Capture the cell that displays the provided text and extract its [X, Y] central coordinate. 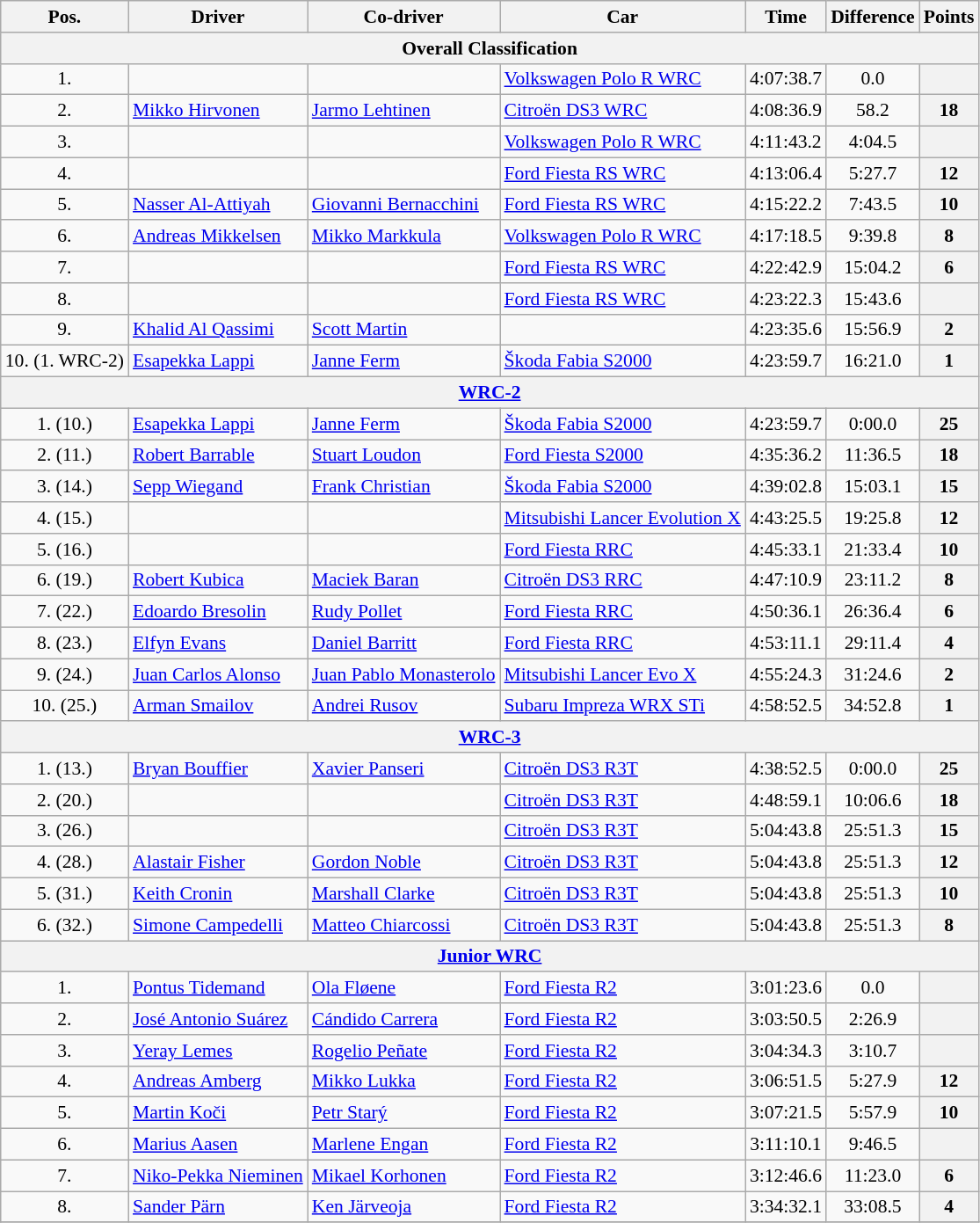
5. (16.) [65, 550]
9. (24.) [65, 674]
15:43.6 [873, 299]
Ken Järveoja [404, 1207]
3:01:23.6 [786, 988]
4:07:38.7 [786, 79]
Mitsubishi Lancer Evolution X [622, 518]
4:50:36.1 [786, 612]
Marshall Clarke [404, 894]
4:35:36.2 [786, 455]
Juan Carlos Alonso [218, 674]
4:17:18.5 [786, 237]
Petr Starý [404, 1113]
Daniel Barritt [404, 644]
Points [949, 17]
3:34:32.1 [786, 1207]
Rogelio Peñate [404, 1051]
WRC-3 [490, 738]
29:11.4 [873, 644]
15:03.1 [873, 487]
4:22:42.9 [786, 267]
16:21.0 [873, 361]
3:04:34.3 [786, 1051]
Matteo Chiarcossi [404, 925]
4:08:36.9 [786, 111]
11:36.5 [873, 455]
3:07:21.5 [786, 1113]
2. (11.) [65, 455]
Elfyn Evans [218, 644]
Overall Classification [490, 48]
Mitsubishi Lancer Evo X [622, 674]
Rudy Pollet [404, 612]
Andrei Rusov [404, 706]
4:11:43.2 [786, 142]
5:27.9 [873, 1081]
3:06:51.5 [786, 1081]
4:58:52.5 [786, 706]
5:57.9 [873, 1113]
2. (20.) [65, 800]
Robert Kubica [218, 580]
4. (15.) [65, 518]
Mikko Markkula [404, 237]
4:39:02.8 [786, 487]
Junior WRC [490, 957]
3:11:10.1 [786, 1145]
Stuart Loudon [404, 455]
Khalid Al Qassimi [218, 330]
Cándido Carrera [404, 1019]
Mikael Korhonen [404, 1176]
Edoardo Bresolin [218, 612]
Sepp Wiegand [218, 487]
Mikko Hirvonen [218, 111]
Difference [873, 17]
4:53:11.1 [786, 644]
Bryan Bouffier [218, 768]
Robert Barrable [218, 455]
15:04.2 [873, 267]
34:52.8 [873, 706]
4:38:52.5 [786, 768]
Xavier Panseri [404, 768]
4:04.5 [873, 142]
Citroën DS3 RRC [622, 580]
4:23:35.6 [786, 330]
Arman Smailov [218, 706]
Niko-Pekka Nieminen [218, 1176]
Juan Pablo Monasterolo [404, 674]
23:11.2 [873, 580]
9:46.5 [873, 1145]
5. (31.) [65, 894]
Yeray Lemes [218, 1051]
Andreas Mikkelsen [218, 237]
Marlene Engan [404, 1145]
Ola Fløene [404, 988]
6. (32.) [65, 925]
31:24.6 [873, 674]
Marius Aasen [218, 1145]
8. (23.) [65, 644]
Andreas Amberg [218, 1081]
3. (26.) [65, 831]
4:55:24.3 [786, 674]
4:43:25.5 [786, 518]
4:13:06.4 [786, 173]
Alastair Fisher [218, 863]
4:15:22.2 [786, 205]
3:12:46.6 [786, 1176]
Subaru Impreza WRX STi [622, 706]
4:48:59.1 [786, 800]
33:08.5 [873, 1207]
Giovanni Bernacchini [404, 205]
58.2 [873, 111]
Pontus Tidemand [218, 988]
9:39.8 [873, 237]
7. (22.) [65, 612]
Citroën DS3 WRC [622, 111]
1. (13.) [65, 768]
9. [65, 330]
6. (19.) [65, 580]
3. (14.) [65, 487]
7:43.5 [873, 205]
10. (25.) [65, 706]
Martin Koči [218, 1113]
15:56.9 [873, 330]
11:23.0 [873, 1176]
5:27.7 [873, 173]
Car [622, 17]
4. (28.) [65, 863]
Scott Martin [404, 330]
3:10.7 [873, 1051]
Simone Campedelli [218, 925]
Nasser Al-Attiyah [218, 205]
10:06.6 [873, 800]
2:26.9 [873, 1019]
Keith Cronin [218, 894]
1. (10.) [65, 424]
Ford Fiesta S2000 [622, 455]
Frank Christian [404, 487]
Driver [218, 17]
Pos. [65, 17]
21:33.4 [873, 550]
José Antonio Suárez [218, 1019]
Maciek Baran [404, 580]
WRC-2 [490, 393]
Gordon Noble [404, 863]
Co-driver [404, 17]
Jarmo Lehtinen [404, 111]
4:47:10.9 [786, 580]
Mikko Lukka [404, 1081]
10. (1. WRC-2) [65, 361]
19:25.8 [873, 518]
4:45:33.1 [786, 550]
Sander Pärn [218, 1207]
3:03:50.5 [786, 1019]
Time [786, 17]
4:23:22.3 [786, 299]
26:36.4 [873, 612]
